Find where the given text appears and provide that cell's center as (x, y) coordinate. 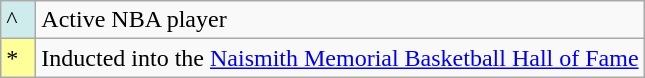
Active NBA player (340, 20)
^ (18, 20)
Inducted into the Naismith Memorial Basketball Hall of Fame (340, 58)
* (18, 58)
